Identify which cell holds the provided text, then report its [X, Y] central coordinate. 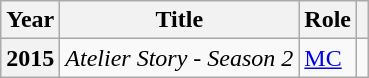
2015 [30, 58]
Year [30, 20]
Role [328, 20]
MC [328, 58]
Atelier Story - Season 2 [180, 58]
Title [180, 20]
